Search for the cell housing the specified text and yield its [x, y] center coordinate. 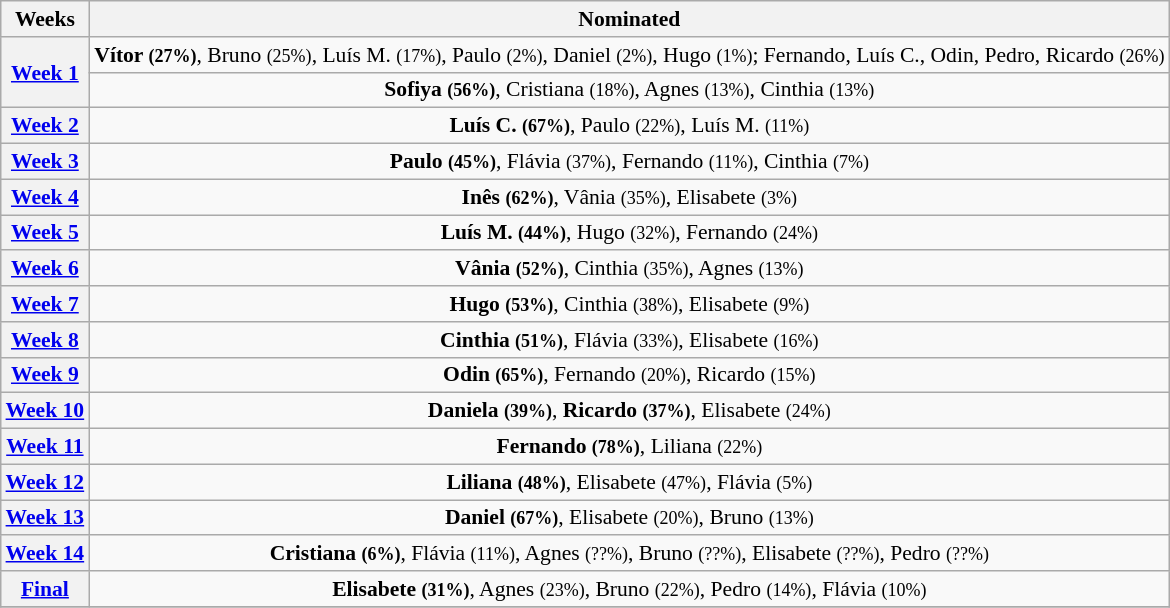
Inês (62%), Vânia (35%), Elisabete (3%) [629, 197]
Week 8 [46, 340]
Week 4 [46, 197]
Fernando (78%), Liliana (22%) [629, 447]
Week 1 [46, 72]
Weeks [46, 19]
Elisabete (31%), Agnes (23%), Bruno (22%), Pedro (14%), Flávia (10%) [629, 589]
Vânia (52%), Cinthia (35%), Agnes (13%) [629, 269]
Paulo (45%), Flávia (37%), Fernando (11%), Cinthia (7%) [629, 162]
Cristiana (6%), Flávia (11%), Agnes (??%), Bruno (??%), Elisabete (??%), Pedro (??%) [629, 554]
Liliana (48%), Elisabete (47%), Flávia (5%) [629, 482]
Week 10 [46, 411]
Final [46, 589]
Luís M. (44%), Hugo (32%), Fernando (24%) [629, 233]
Week 3 [46, 162]
Week 13 [46, 518]
Nominated [629, 19]
Week 2 [46, 126]
Daniela (39%), Ricardo (37%), Elisabete (24%) [629, 411]
Week 6 [46, 269]
Week 12 [46, 482]
Hugo (53%), Cinthia (38%), Elisabete (9%) [629, 304]
Week 14 [46, 554]
Odin (65%), Fernando (20%), Ricardo (15%) [629, 375]
Cinthia (51%), Flávia (33%), Elisabete (16%) [629, 340]
Daniel (67%), Elisabete (20%), Bruno (13%) [629, 518]
Week 7 [46, 304]
Sofiya (56%), Cristiana (18%), Agnes (13%), Cinthia (13%) [629, 90]
Vítor (27%), Bruno (25%), Luís M. (17%), Paulo (2%), Daniel (2%), Hugo (1%); Fernando, Luís C., Odin, Pedro, Ricardo (26%) [629, 55]
Luís C. (67%), Paulo (22%), Luís M. (11%) [629, 126]
Week 11 [46, 447]
Week 9 [46, 375]
Week 5 [46, 233]
